Identify which cell holds the provided text, then report its (X, Y) central coordinate. 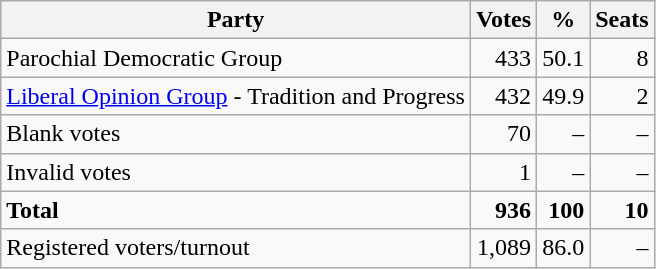
Total (236, 210)
1,089 (503, 248)
432 (503, 96)
1 (503, 172)
10 (622, 210)
Votes (503, 20)
936 (503, 210)
Parochial Democratic Group (236, 58)
2 (622, 96)
49.9 (564, 96)
Blank votes (236, 134)
Invalid votes (236, 172)
8 (622, 58)
433 (503, 58)
Party (236, 20)
% (564, 20)
Registered voters/turnout (236, 248)
70 (503, 134)
100 (564, 210)
50.1 (564, 58)
86.0 (564, 248)
Liberal Opinion Group - Tradition and Progress (236, 96)
Seats (622, 20)
